For the text-containing cell, return its midpoint in (x, y) coordinate format. 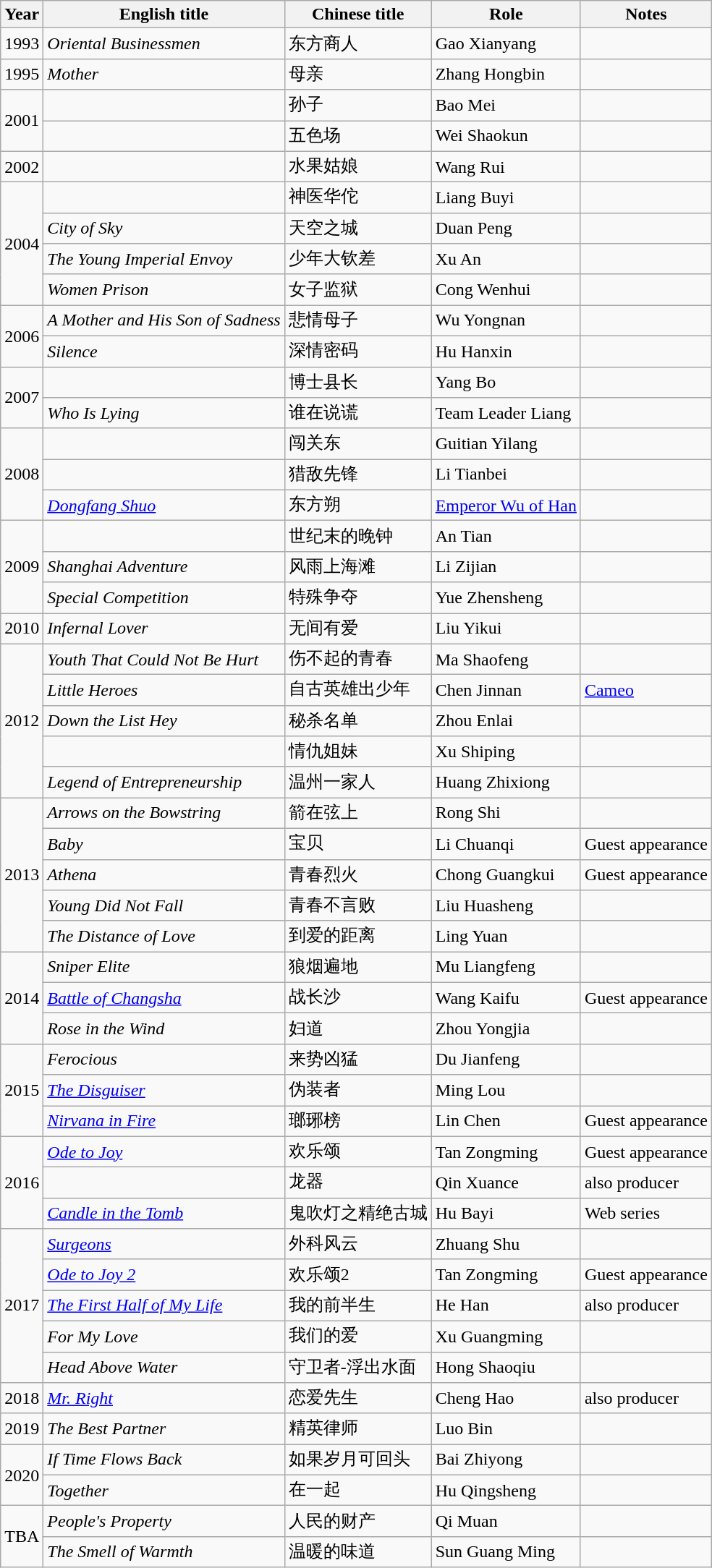
自古英雄出少年 (357, 690)
Zhang Hongbin (506, 74)
2013 (22, 875)
Notes (645, 14)
瑯琊榜 (357, 1121)
伤不起的青春 (357, 660)
The Distance of Love (164, 936)
东方朔 (357, 505)
Cameo (645, 690)
Special Competition (164, 597)
特殊争夺 (357, 597)
恋爱先生 (357, 1399)
Youth That Could Not Be Hurt (164, 660)
Shanghai Adventure (164, 567)
谁在说谎 (357, 414)
An Tian (506, 537)
2001 (22, 120)
Lin Chen (506, 1121)
For My Love (164, 1337)
2008 (22, 474)
The Best Partner (164, 1429)
母亲 (357, 74)
Wang Kaifu (506, 998)
2006 (22, 336)
Together (164, 1490)
博士县长 (357, 382)
到爱的距离 (357, 936)
Hu Bayi (506, 1214)
鬼吹灯之精绝古城 (357, 1214)
The Smell of Warmth (164, 1552)
Surgeons (164, 1244)
Ode to Joy (164, 1151)
Ma Shaofeng (506, 660)
People's Property (164, 1522)
Wu Yongnan (506, 321)
Battle of Changsha (164, 998)
Year (22, 14)
Liu Huasheng (506, 906)
If Time Flows Back (164, 1460)
English title (164, 14)
外科风云 (357, 1244)
闯关东 (357, 444)
情仇姐妹 (357, 752)
Du Jianfeng (506, 1059)
宝贝 (357, 843)
箭在弦上 (357, 813)
Cheng Hao (506, 1399)
2018 (22, 1399)
Wei Shaokun (506, 136)
青春烈火 (357, 875)
Ferocious (164, 1059)
在一起 (357, 1490)
Young Did Not Fall (164, 906)
Down the List Hey (164, 720)
Ode to Joy 2 (164, 1274)
Team Leader Liang (506, 414)
我的前半生 (357, 1306)
天空之城 (357, 229)
Duan Peng (506, 229)
Emperor Wu of Han (506, 505)
Hu Hanxin (506, 351)
守卫者-浮出水面 (357, 1367)
深情密码 (357, 351)
Hu Qingsheng (506, 1490)
如果岁月可回头 (357, 1460)
2016 (22, 1183)
Ling Yuan (506, 936)
Li Tianbei (506, 474)
2020 (22, 1475)
2010 (22, 629)
秘杀名单 (357, 720)
Dongfang Shuo (164, 505)
2019 (22, 1429)
2017 (22, 1306)
Qi Muan (506, 1522)
Xu An (506, 259)
Liu Yikui (506, 629)
Mother (164, 74)
女子监狱 (357, 289)
Web series (645, 1214)
龙器 (357, 1183)
Legend of Entrepreneurship (164, 783)
Role (506, 14)
Oriental Businessmen (164, 43)
He Han (506, 1306)
2014 (22, 998)
A Mother and His Son of Sadness (164, 321)
Nirvana in Fire (164, 1121)
Arrows on the Bowstring (164, 813)
精英律师 (357, 1429)
Li Chuanqi (506, 843)
世纪末的晚钟 (357, 537)
Huang Zhixiong (506, 783)
Athena (164, 875)
Guitian Yilang (506, 444)
温暖的味道 (357, 1552)
水果姑娘 (357, 166)
Qin Xuance (506, 1183)
2004 (22, 244)
Cong Wenhui (506, 289)
Rose in the Wind (164, 1028)
Ming Lou (506, 1091)
Yang Bo (506, 382)
Little Heroes (164, 690)
Head Above Water (164, 1367)
欢乐颂2 (357, 1274)
The First Half of My Life (164, 1306)
Zhuang Shu (506, 1244)
2009 (22, 567)
1995 (22, 74)
Mr. Right (164, 1399)
欢乐颂 (357, 1151)
TBA (22, 1536)
人民的财产 (357, 1522)
来势凶猛 (357, 1059)
Li Zijian (506, 567)
1993 (22, 43)
Yue Zhensheng (506, 597)
Candle in the Tomb (164, 1214)
The Disguiser (164, 1091)
Hong Shaoqiu (506, 1367)
Chong Guangkui (506, 875)
Zhou Enlai (506, 720)
2012 (22, 720)
Sniper Elite (164, 968)
风雨上海滩 (357, 567)
少年大钦差 (357, 259)
Liang Buyi (506, 198)
Xu Shiping (506, 752)
Luo Bin (506, 1429)
五色场 (357, 136)
2015 (22, 1090)
Gao Xianyang (506, 43)
我们的爱 (357, 1337)
温州一家人 (357, 783)
Infernal Lover (164, 629)
Mu Liangfeng (506, 968)
Zhou Yongjia (506, 1028)
东方商人 (357, 43)
Bao Mei (506, 106)
2002 (22, 166)
悲情母子 (357, 321)
Who Is Lying (164, 414)
神医华佗 (357, 198)
妇道 (357, 1028)
猎敌先锋 (357, 474)
City of Sky (164, 229)
Wang Rui (506, 166)
Silence (164, 351)
孙子 (357, 106)
Baby (164, 843)
Chinese title (357, 14)
Rong Shi (506, 813)
Women Prison (164, 289)
Bai Zhiyong (506, 1460)
伪装者 (357, 1091)
2007 (22, 398)
战长沙 (357, 998)
Xu Guangming (506, 1337)
Sun Guang Ming (506, 1552)
无间有爱 (357, 629)
The Young Imperial Envoy (164, 259)
青春不言败 (357, 906)
Chen Jinnan (506, 690)
狼烟遍地 (357, 968)
